Extract the [X, Y] coordinate from the center of the cell holding the provided text.  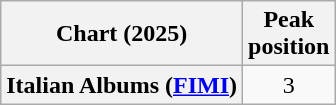
Chart (2025) [122, 34]
Peakposition [289, 34]
Italian Albums (FIMI) [122, 85]
3 [289, 85]
